Extract the [X, Y] coordinate from the center of the cell holding the provided text.  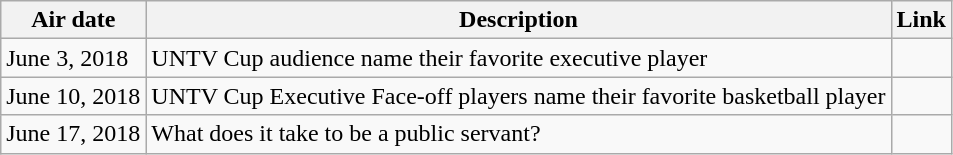
Link [921, 20]
UNTV Cup Executive Face-off players name their favorite basketball player [518, 96]
Air date [74, 20]
June 3, 2018 [74, 58]
UNTV Cup audience name their favorite executive player [518, 58]
What does it take to be a public servant? [518, 134]
June 10, 2018 [74, 96]
June 17, 2018 [74, 134]
Description [518, 20]
